Find where the given text appears and provide that cell's center as (x, y) coordinate. 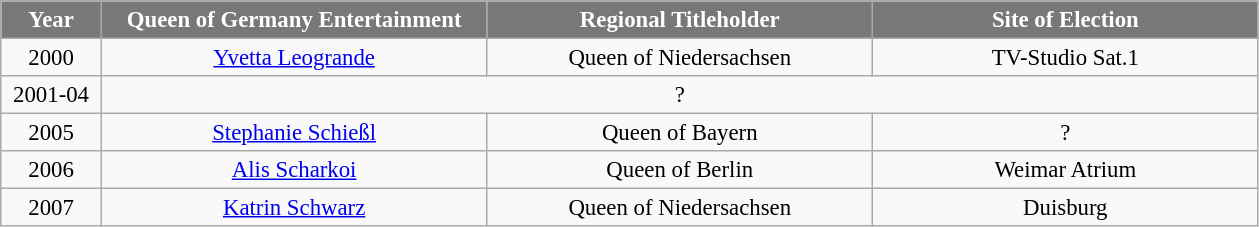
Year (52, 20)
Queen of Bayern (680, 133)
Katrin Schwarz (294, 208)
TV-Studio Sat.1 (1066, 58)
Queen of Germany Entertainment (294, 20)
Site of Election (1066, 20)
2000 (52, 58)
2007 (52, 208)
Regional Titleholder (680, 20)
Alis Scharkoi (294, 170)
Yvetta Leogrande (294, 58)
2005 (52, 133)
Weimar Atrium (1066, 170)
2001-04 (52, 95)
Queen of Berlin (680, 170)
2006 (52, 170)
Stephanie Schießl (294, 133)
Duisburg (1066, 208)
